From the cell containing the given text, extract its center point as [x, y] coordinate. 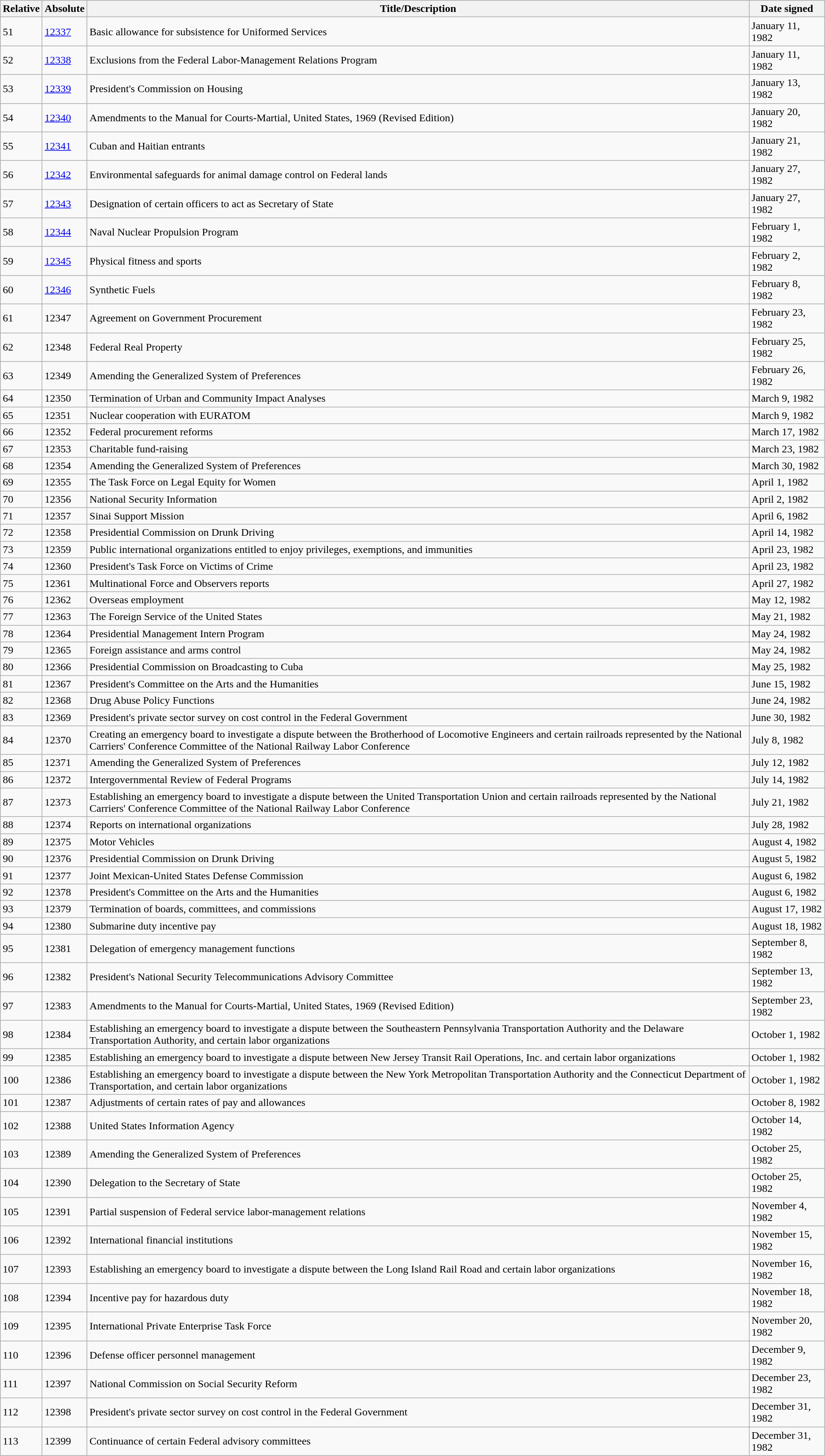
94 [21, 926]
74 [21, 566]
98 [21, 1034]
76 [21, 600]
July 28, 1982 [787, 825]
12343 [65, 204]
Presidential Commission on Broadcasting to Cuba [418, 667]
Cuban and Haitian entrants [418, 146]
President's Commission on Housing [418, 89]
Federal Real Property [418, 347]
77 [21, 616]
12387 [65, 1103]
12359 [65, 549]
July 21, 1982 [787, 803]
Overseas employment [418, 600]
June 30, 1982 [787, 717]
12393 [65, 1269]
12341 [65, 146]
82 [21, 701]
12383 [65, 1006]
12356 [65, 499]
April 2, 1982 [787, 499]
November 20, 1982 [787, 1326]
October 14, 1982 [787, 1125]
May 21, 1982 [787, 616]
Continuance of certain Federal advisory committees [418, 1441]
Synthetic Fuels [418, 289]
62 [21, 347]
12364 [65, 634]
Partial suspension of Federal service labor-management relations [418, 1212]
53 [21, 89]
August 17, 1982 [787, 909]
Intergovernmental Review of Federal Programs [418, 780]
99 [21, 1057]
September 23, 1982 [787, 1006]
President's National Security Telecommunications Advisory Committee [418, 977]
12349 [65, 376]
65 [21, 415]
January 20, 1982 [787, 117]
February 2, 1982 [787, 261]
Sinai Support Mission [418, 516]
February 26, 1982 [787, 376]
The Foreign Service of the United States [418, 616]
69 [21, 482]
57 [21, 204]
12384 [65, 1034]
72 [21, 533]
80 [21, 667]
Termination of boards, committees, and commissions [418, 909]
Establishing an emergency board to investigate a dispute between the Long Island Rail Road and certain labor organizations [418, 1269]
Foreign assistance and arms control [418, 650]
109 [21, 1326]
12348 [65, 347]
52 [21, 60]
12369 [65, 717]
104 [21, 1183]
Agreement on Government Procurement [418, 318]
12366 [65, 667]
96 [21, 977]
March 30, 1982 [787, 466]
National Commission on Social Security Reform [418, 1384]
70 [21, 499]
12381 [65, 949]
May 12, 1982 [787, 600]
12376 [65, 859]
12353 [65, 449]
October 8, 1982 [787, 1103]
Establishing an emergency board to investigate a dispute between New Jersey Transit Rail Operations, Inc. and certain labor organizations [418, 1057]
12378 [65, 892]
12368 [65, 701]
12345 [65, 261]
Presidential Management Intern Program [418, 634]
Naval Nuclear Propulsion Program [418, 232]
August 18, 1982 [787, 926]
March 17, 1982 [787, 432]
71 [21, 516]
President's Task Force on Victims of Crime [418, 566]
101 [21, 1103]
Submarine duty incentive pay [418, 926]
12399 [65, 1441]
12392 [65, 1240]
12385 [65, 1057]
75 [21, 583]
Joint Mexican-United States Defense Commission [418, 875]
12396 [65, 1355]
Basic allowance for subsistence for Uniformed Services [418, 32]
85 [21, 763]
60 [21, 289]
12389 [65, 1154]
54 [21, 117]
Delegation to the Secretary of State [418, 1183]
56 [21, 175]
Designation of certain officers to act as Secretary of State [418, 204]
112 [21, 1413]
107 [21, 1269]
July 12, 1982 [787, 763]
September 13, 1982 [787, 977]
12394 [65, 1297]
58 [21, 232]
12347 [65, 318]
United States Information Agency [418, 1125]
Defense officer personnel management [418, 1355]
March 23, 1982 [787, 449]
55 [21, 146]
12379 [65, 909]
Physical fitness and sports [418, 261]
12360 [65, 566]
61 [21, 318]
100 [21, 1080]
Termination of Urban and Community Impact Analyses [418, 399]
12373 [65, 803]
12344 [65, 232]
59 [21, 261]
November 18, 1982 [787, 1297]
February 8, 1982 [787, 289]
November 15, 1982 [787, 1240]
February 25, 1982 [787, 347]
73 [21, 549]
93 [21, 909]
12350 [65, 399]
12386 [65, 1080]
12351 [65, 415]
Relative [21, 9]
June 15, 1982 [787, 684]
12338 [65, 60]
National Security Information [418, 499]
108 [21, 1297]
August 5, 1982 [787, 859]
86 [21, 780]
12339 [65, 89]
February 1, 1982 [787, 232]
February 23, 1982 [787, 318]
12355 [65, 482]
July 14, 1982 [787, 780]
83 [21, 717]
January 13, 1982 [787, 89]
103 [21, 1154]
Charitable fund-raising [418, 449]
88 [21, 825]
June 24, 1982 [787, 701]
April 14, 1982 [787, 533]
September 8, 1982 [787, 949]
12337 [65, 32]
91 [21, 875]
April 27, 1982 [787, 583]
Title/Description [418, 9]
12380 [65, 926]
105 [21, 1212]
106 [21, 1240]
113 [21, 1441]
12388 [65, 1125]
12382 [65, 977]
Federal procurement reforms [418, 432]
Multinational Force and Observers reports [418, 583]
Exclusions from the Federal Labor-Management Relations Program [418, 60]
12363 [65, 616]
63 [21, 376]
97 [21, 1006]
Environmental safeguards for animal damage control on Federal lands [418, 175]
12391 [65, 1212]
12362 [65, 600]
Date signed [787, 9]
12374 [65, 825]
Reports on international organizations [418, 825]
84 [21, 740]
December 23, 1982 [787, 1384]
12367 [65, 684]
12365 [65, 650]
12361 [65, 583]
April 6, 1982 [787, 516]
Motor Vehicles [418, 842]
78 [21, 634]
12375 [65, 842]
51 [21, 32]
January 21, 1982 [787, 146]
Public international organizations entitled to enjoy privileges, exemptions, and immunities [418, 549]
89 [21, 842]
May 25, 1982 [787, 667]
12377 [65, 875]
International financial institutions [418, 1240]
The Task Force on Legal Equity for Women [418, 482]
Adjustments of certain rates of pay and allowances [418, 1103]
Drug Abuse Policy Functions [418, 701]
12352 [65, 432]
July 8, 1982 [787, 740]
64 [21, 399]
November 16, 1982 [787, 1269]
12357 [65, 516]
Incentive pay for hazardous duty [418, 1297]
12346 [65, 289]
111 [21, 1384]
66 [21, 432]
12342 [65, 175]
April 1, 1982 [787, 482]
International Private Enterprise Task Force [418, 1326]
Absolute [65, 9]
November 4, 1982 [787, 1212]
67 [21, 449]
12398 [65, 1413]
81 [21, 684]
12354 [65, 466]
12397 [65, 1384]
110 [21, 1355]
12358 [65, 533]
12395 [65, 1326]
12370 [65, 740]
Nuclear cooperation with EURATOM [418, 415]
12371 [65, 763]
Delegation of emergency management functions [418, 949]
92 [21, 892]
12390 [65, 1183]
79 [21, 650]
102 [21, 1125]
87 [21, 803]
12372 [65, 780]
90 [21, 859]
95 [21, 949]
December 9, 1982 [787, 1355]
68 [21, 466]
August 4, 1982 [787, 842]
12340 [65, 117]
